From the cell containing the given text, extract its center point as (X, Y) coordinate. 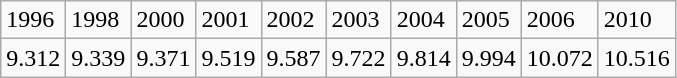
9.994 (488, 58)
2004 (424, 20)
2001 (228, 20)
9.814 (424, 58)
1998 (98, 20)
2005 (488, 20)
1996 (34, 20)
2003 (358, 20)
9.312 (34, 58)
9.722 (358, 58)
9.587 (294, 58)
10.516 (636, 58)
2010 (636, 20)
2002 (294, 20)
9.519 (228, 58)
10.072 (560, 58)
2000 (164, 20)
2006 (560, 20)
9.339 (98, 58)
9.371 (164, 58)
